Pinpoint the cell where the given text exists, returning its [X, Y] midpoint coordinate. 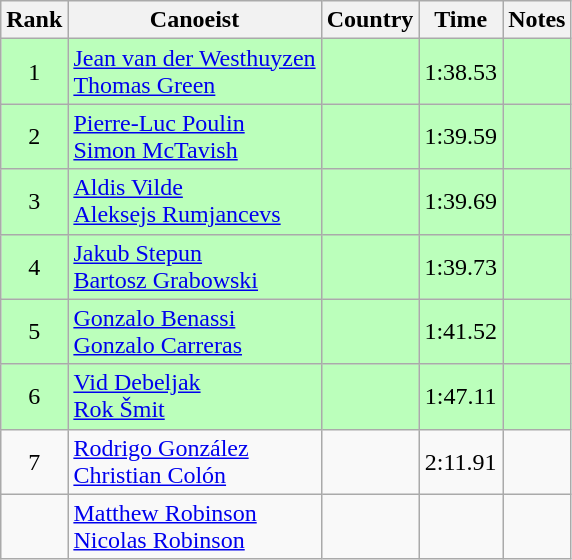
1:39.69 [461, 202]
Country [370, 20]
Rank [34, 20]
2:11.91 [461, 462]
1:41.52 [461, 332]
1:47.11 [461, 396]
7 [34, 462]
Canoeist [194, 20]
Time [461, 20]
1:38.53 [461, 72]
1:39.59 [461, 136]
4 [34, 266]
Jean van der WesthuyzenThomas Green [194, 72]
5 [34, 332]
Vid DebeljakRok Šmit [194, 396]
Pierre-Luc PoulinSimon McTavish [194, 136]
Notes [537, 20]
1:39.73 [461, 266]
Rodrigo GonzálezChristian Colón [194, 462]
Matthew RobinsonNicolas Robinson [194, 526]
3 [34, 202]
1 [34, 72]
Aldis VildeAleksejs Rumjancevs [194, 202]
6 [34, 396]
2 [34, 136]
Gonzalo BenassiGonzalo Carreras [194, 332]
Jakub StepunBartosz Grabowski [194, 266]
